Identify which cell holds the provided text, then report its (X, Y) central coordinate. 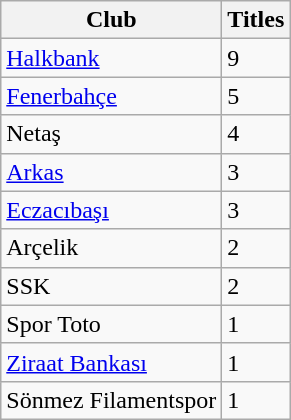
Halkbank (112, 58)
Arçelik (112, 248)
Fenerbahçe (112, 96)
Netaş (112, 134)
9 (256, 58)
Spor Toto (112, 324)
4 (256, 134)
Ziraat Bankası (112, 362)
Club (112, 20)
5 (256, 96)
SSK (112, 286)
Arkas (112, 172)
Titles (256, 20)
Sönmez Filamentspor (112, 400)
Eczacıbaşı (112, 210)
